Find where the given text appears and provide that cell's center as [x, y] coordinate. 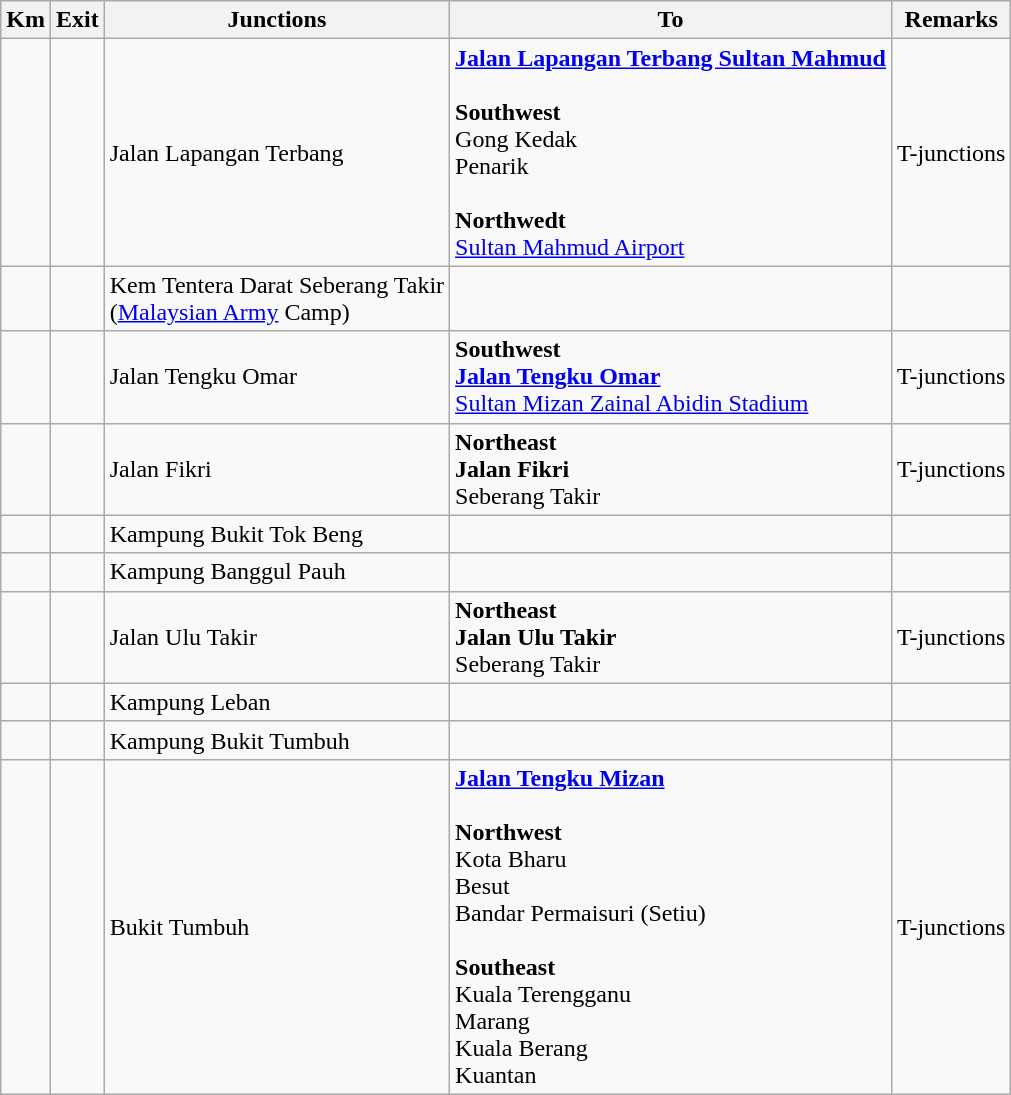
Jalan Ulu Takir [276, 637]
Kampung Bukit Tumbuh [276, 740]
Exit [77, 20]
NortheastJalan Ulu TakirSeberang Takir [671, 637]
Jalan Lapangan Terbang Sultan MahmudSouthwestGong KedakPenarikNorthwedtSultan Mahmud Airport [671, 152]
Junctions [276, 20]
Jalan Fikri [276, 469]
Remarks [951, 20]
Bukit Tumbuh [276, 926]
Jalan Tengku MizanNorthwest Kota Bharu Besut Bandar Permaisuri (Setiu)Southeast Kuala Terengganu Marang Kuala Berang Kuantan [671, 926]
Kampung Leban [276, 702]
Kampung Banggul Pauh [276, 572]
Jalan Lapangan Terbang [276, 152]
Km [26, 20]
Kampung Bukit Tok Beng [276, 534]
Kem Tentera Darat Seberang Takir(Malaysian Army Camp) [276, 298]
Jalan Tengku Omar [276, 377]
Southwest Jalan Tengku OmarSultan Mizan Zainal Abidin Stadium [671, 377]
To [671, 20]
NortheastJalan FikriSeberang Takir [671, 469]
